Detect which cell encompasses the target text, then output its (X, Y) center coordinate. 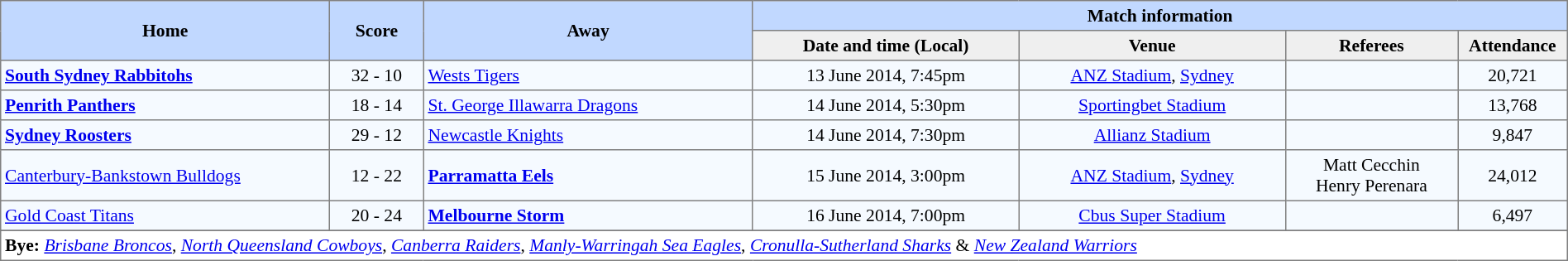
20,721 (1513, 75)
Newcastle Knights (588, 135)
Venue (1152, 46)
Matt CecchinHenry Perenara (1371, 176)
18 - 14 (377, 105)
Away (588, 31)
Penrith Panthers (165, 105)
Home (165, 31)
Referees (1371, 46)
24,012 (1513, 176)
Match information (1159, 16)
Parramatta Eels (588, 176)
13,768 (1513, 105)
Cbus Super Stadium (1152, 215)
Melbourne Storm (588, 215)
Wests Tigers (588, 75)
20 - 24 (377, 215)
South Sydney Rabbitohs (165, 75)
13 June 2014, 7:45pm (886, 75)
Date and time (Local) (886, 46)
Sydney Roosters (165, 135)
Allianz Stadium (1152, 135)
12 - 22 (377, 176)
Sportingbet Stadium (1152, 105)
16 June 2014, 7:00pm (886, 215)
Canterbury-Bankstown Bulldogs (165, 176)
14 June 2014, 5:30pm (886, 105)
9,847 (1513, 135)
15 June 2014, 3:00pm (886, 176)
Gold Coast Titans (165, 215)
Bye: Brisbane Broncos, North Queensland Cowboys, Canberra Raiders, Manly-Warringah Sea Eagles, Cronulla-Sutherland Sharks & New Zealand Warriors (784, 245)
32 - 10 (377, 75)
Score (377, 31)
29 - 12 (377, 135)
Attendance (1513, 46)
St. George Illawarra Dragons (588, 105)
6,497 (1513, 215)
14 June 2014, 7:30pm (886, 135)
